Return the [x, y] coordinate for the center point of the cell that contains the specified text.  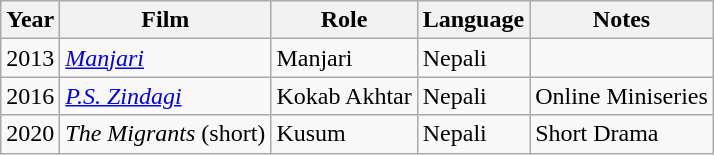
Kokab Akhtar [344, 96]
The Migrants (short) [166, 134]
Notes [622, 20]
Year [30, 20]
Film [166, 20]
Kusum [344, 134]
2013 [30, 58]
2020 [30, 134]
Role [344, 20]
Online Miniseries [622, 96]
Language [473, 20]
2016 [30, 96]
P.S. Zindagi [166, 96]
Short Drama [622, 134]
